Return (X, Y) of the center of cell containing provided text 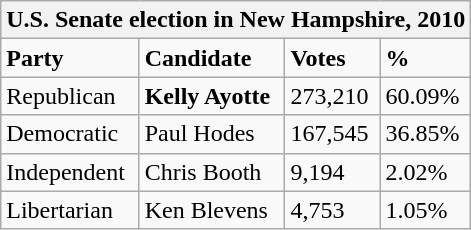
Votes (332, 58)
36.85% (426, 134)
Ken Blevens (212, 210)
Chris Booth (212, 172)
Paul Hodes (212, 134)
2.02% (426, 172)
60.09% (426, 96)
% (426, 58)
4,753 (332, 210)
Party (70, 58)
Candidate (212, 58)
9,194 (332, 172)
1.05% (426, 210)
Libertarian (70, 210)
Independent (70, 172)
Democratic (70, 134)
Republican (70, 96)
273,210 (332, 96)
Kelly Ayotte (212, 96)
U.S. Senate election in New Hampshire, 2010 (236, 20)
167,545 (332, 134)
